Provide the (X, Y) coordinate of the cell's center where the given text is located.  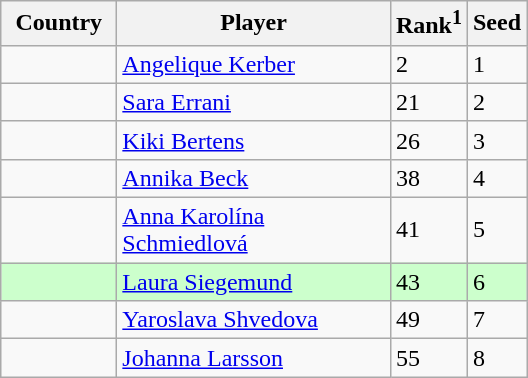
Yaroslava Shvedova (254, 320)
43 (428, 282)
Player (254, 24)
55 (428, 358)
Country (59, 24)
Kiki Bertens (254, 140)
38 (428, 178)
5 (496, 230)
Rank1 (428, 24)
49 (428, 320)
1 (496, 64)
4 (496, 178)
Anna Karolína Schmiedlová (254, 230)
Sara Errani (254, 102)
41 (428, 230)
Annika Beck (254, 178)
6 (496, 282)
7 (496, 320)
26 (428, 140)
21 (428, 102)
Johanna Larsson (254, 358)
Angelique Kerber (254, 64)
Seed (496, 24)
8 (496, 358)
Laura Siegemund (254, 282)
3 (496, 140)
